Return the (x, y) coordinate for the center point of the cell that contains the specified text.  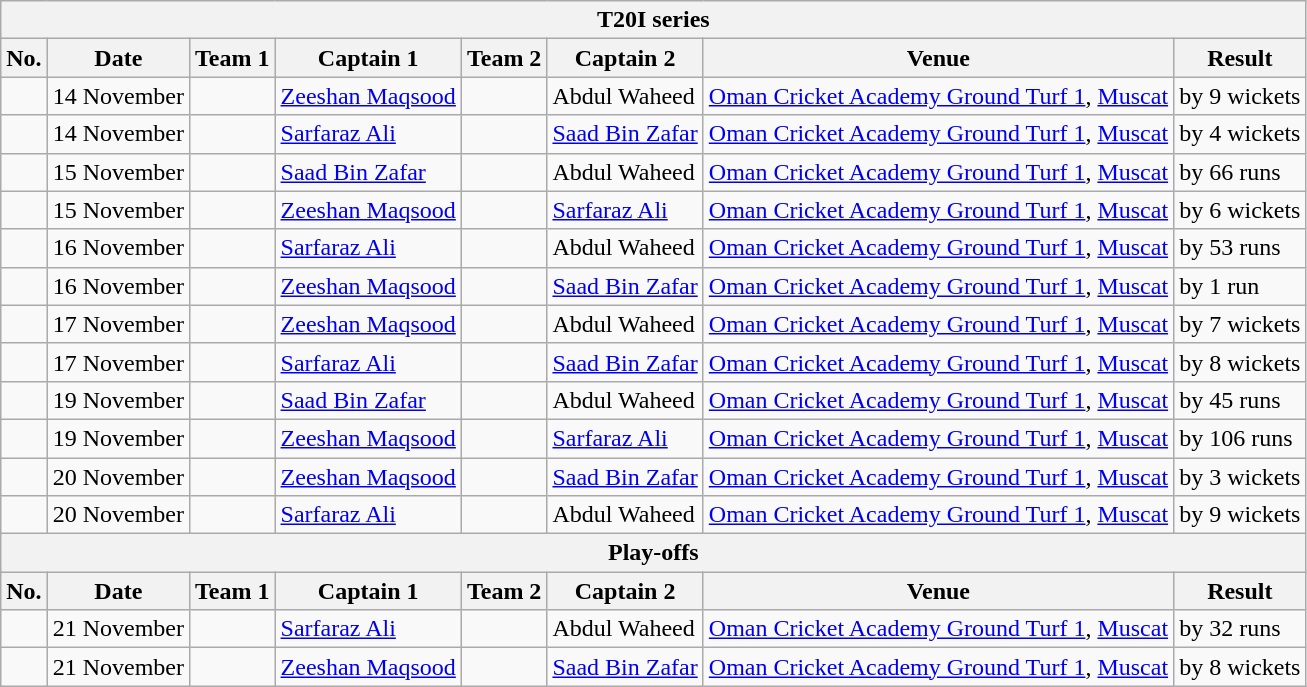
Play-offs (654, 553)
by 1 run (1240, 286)
by 45 runs (1240, 400)
by 3 wickets (1240, 477)
by 4 wickets (1240, 134)
by 32 runs (1240, 629)
by 106 runs (1240, 438)
by 66 runs (1240, 172)
by 53 runs (1240, 248)
T20I series (654, 20)
by 6 wickets (1240, 210)
by 7 wickets (1240, 324)
